Scan for the cell matching the given text and deliver its [X, Y] coordinate at center. 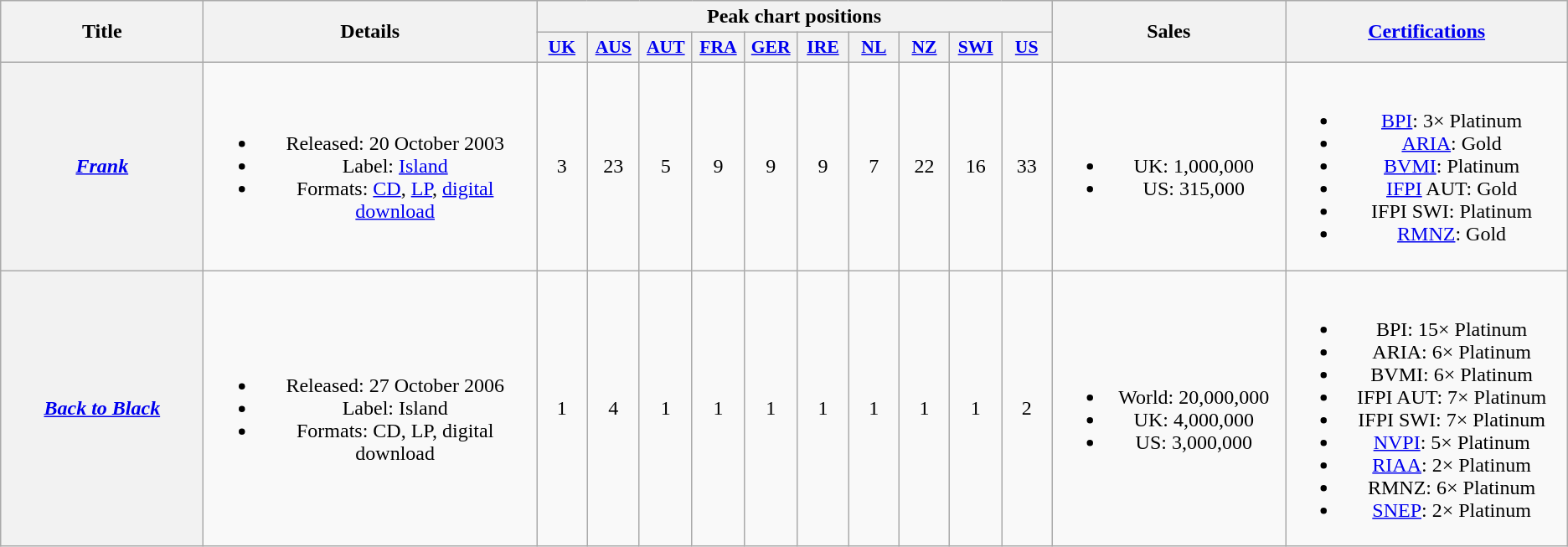
4 [613, 407]
SWI [976, 48]
Released: 27 October 2006Label: IslandFormats: CD, LP, digital download [370, 407]
Peak chart positions [794, 17]
BPI: 3× PlatinumARIA: GoldBVMI: PlatinumIFPI AUT: GoldIFPI SWI: PlatinumRMNZ: Gold [1426, 166]
US [1027, 48]
FRA [719, 48]
23 [613, 166]
UK: 1,000,000US: 315,000 [1169, 166]
5 [665, 166]
AUT [665, 48]
IRE [823, 48]
2 [1027, 407]
UK [563, 48]
Sales [1169, 32]
Certifications [1426, 32]
3 [563, 166]
Frank [102, 166]
AUS [613, 48]
Released: 20 October 2003Label: IslandFormats: CD, LP, digital download [370, 166]
33 [1027, 166]
NZ [924, 48]
World: 20,000,000UK: 4,000,000US: 3,000,000 [1169, 407]
7 [874, 166]
NL [874, 48]
Back to Black [102, 407]
22 [924, 166]
Title [102, 32]
Details [370, 32]
GER [771, 48]
16 [976, 166]
